For the text-containing cell, return its midpoint in [X, Y] coordinate format. 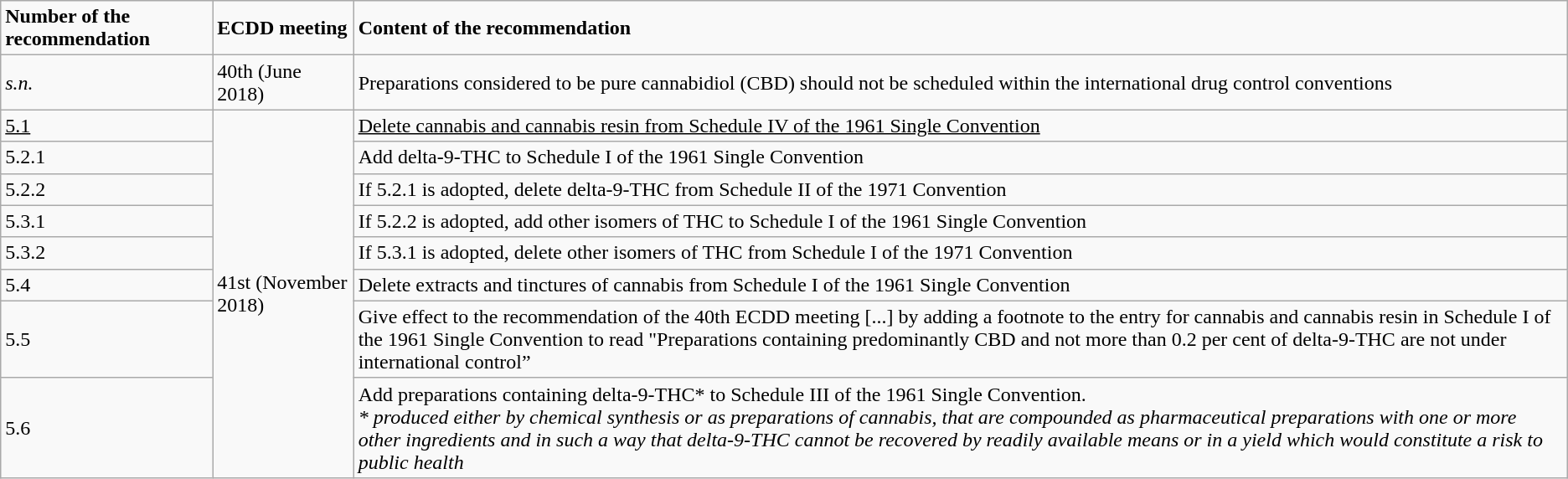
5.1 [107, 126]
If 5.2.1 is adopted, delete delta-9-THC from Schedule II of the 1971 Convention [960, 189]
5.3.1 [107, 221]
Number of the recommendation [107, 28]
If 5.2.2 is adopted, add other isomers of THC to Schedule I of the 1961 Single Convention [960, 221]
Preparations considered to be pure cannabidiol (CBD) should not be scheduled within the international drug control conventions [960, 82]
ECDD meeting [283, 28]
5.6 [107, 427]
41st (November 2018) [283, 294]
40th (June 2018) [283, 82]
s.n. [107, 82]
5.2.2 [107, 189]
If 5.3.1 is adopted, delete other isomers of THC from Schedule I of the 1971 Convention [960, 253]
5.5 [107, 339]
5.4 [107, 285]
5.3.2 [107, 253]
Content of the recommendation [960, 28]
5.2.1 [107, 157]
Add delta-9-THC to Schedule I of the 1961 Single Convention [960, 157]
Delete cannabis and cannabis resin from Schedule IV of the 1961 Single Convention [960, 126]
Delete extracts and tinctures of cannabis from Schedule I of the 1961 Single Convention [960, 285]
